Capture the cell that displays the provided text and extract its (x, y) central coordinate. 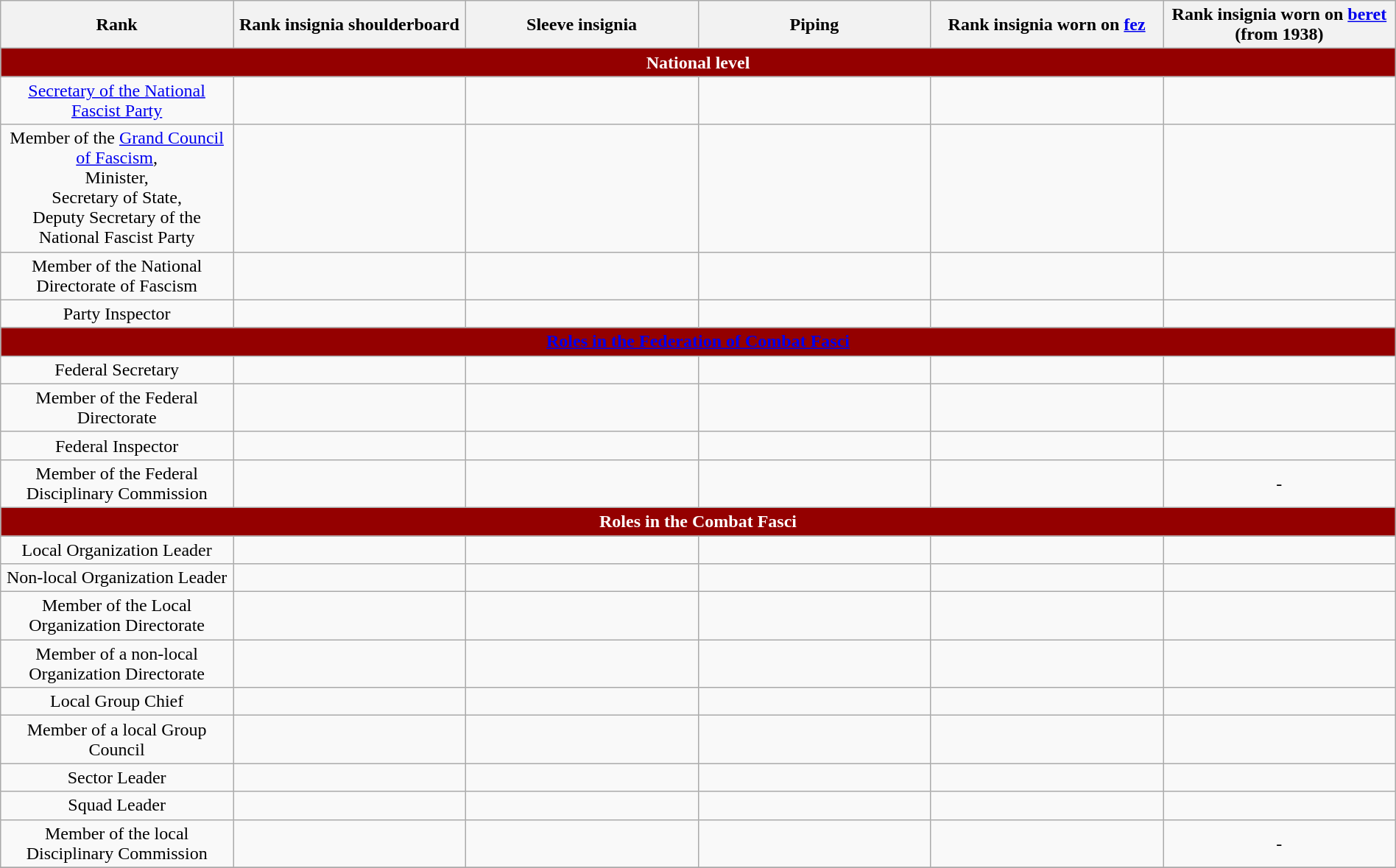
Rank insignia worn on beret (from 1938) (1280, 25)
Federal Inspector (117, 445)
Local Organization Leader (117, 550)
Member of a local Group Council (117, 739)
Non-local Organization Leader (117, 578)
Federal Secretary (117, 370)
Sector Leader (117, 777)
Squad Leader (117, 805)
Member of the Federal Directorate (117, 408)
Rank insignia shoulderboard (349, 25)
Roles in the Federation of Combat Fasci (698, 342)
Rank (117, 25)
Member of the National Directorate of Fascism (117, 275)
Piping (814, 25)
Local Group Chief (117, 702)
Member of the local Disciplinary Commission (117, 844)
Member of the Local Organization Directorate (117, 615)
Sleeve insignia (582, 25)
Rank insignia worn on fez (1047, 25)
Member of a non-local Organization Directorate (117, 664)
National level (698, 63)
Secretary of the National Fascist Party (117, 100)
Party Inspector (117, 314)
Member of the Federal Disciplinary Commission (117, 483)
Roles in the Combat Fasci (698, 521)
Member of the Grand Council of Fascism,Minister,Secretary of State,Deputy Secretary of the National Fascist Party (117, 188)
